Return the [x, y] coordinate for the center point of the cell that contains the specified text.  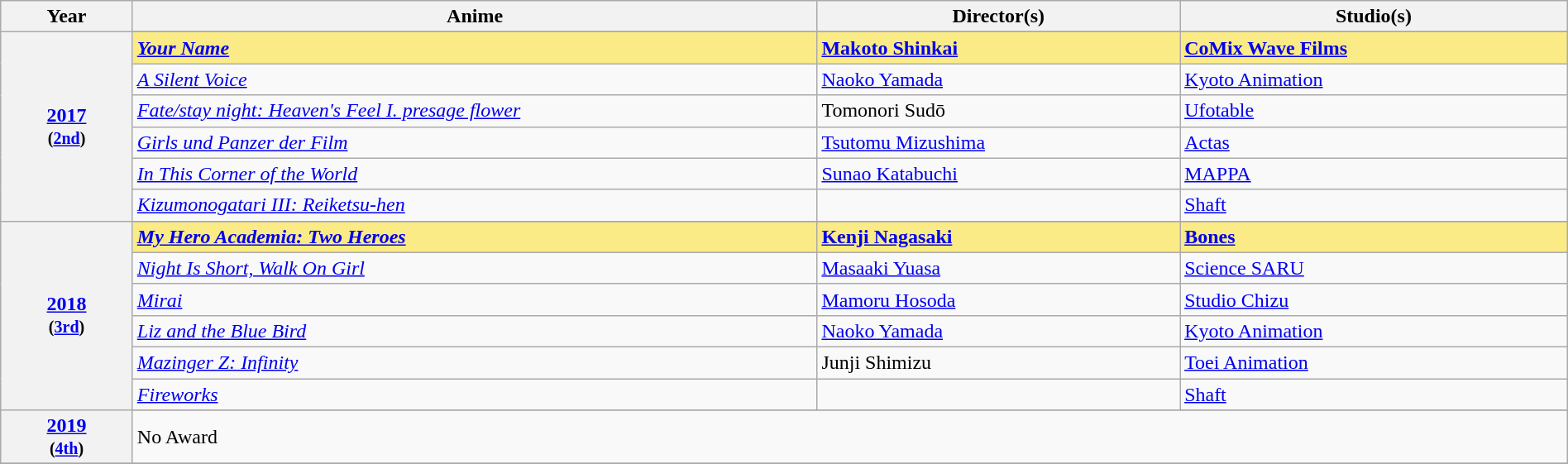
CoMix Wave Films [1374, 48]
Girls und Panzer der Film [475, 142]
Director(s) [999, 17]
Actas [1374, 142]
Liz and the Blue Bird [475, 331]
Your Name [475, 48]
Fireworks [475, 395]
2019(4th) [67, 437]
Mamoru Hosoda [999, 299]
Mirai [475, 299]
Ufotable [1374, 111]
In This Corner of the World [475, 174]
Masaaki Yuasa [999, 268]
Studio(s) [1374, 17]
Studio Chizu [1374, 299]
A Silent Voice [475, 79]
MAPPA [1374, 174]
Tomonori Sudō [999, 111]
Bones [1374, 237]
2017(2nd) [67, 127]
Science SARU [1374, 268]
Sunao Katabuchi [999, 174]
Toei Animation [1374, 362]
Makoto Shinkai [999, 48]
Kenji Nagasaki [999, 237]
Night Is Short, Walk On Girl [475, 268]
No Award [850, 437]
Anime [475, 17]
Mazinger Z: Infinity [475, 362]
Kizumonogatari III: Reiketsu-hen [475, 205]
Tsutomu Mizushima [999, 142]
My Hero Academia: Two Heroes [475, 237]
Junji Shimizu [999, 362]
Fate/stay night: Heaven's Feel I. presage flower [475, 111]
2018(3rd) [67, 315]
Year [67, 17]
